Identify which cell holds the provided text, then report its [X, Y] central coordinate. 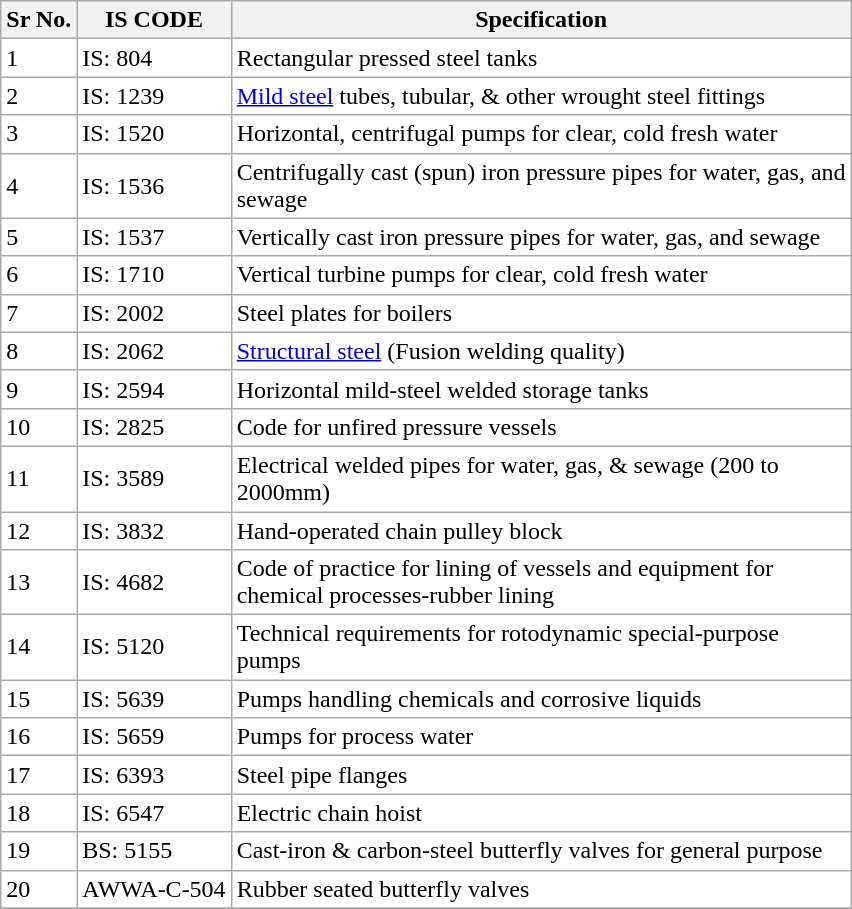
8 [39, 351]
Steel plates for boilers [541, 313]
Electrical welded pipes for water, gas, & sewage (200 to2000mm) [541, 478]
Mild steel tubes, tubular, & other wrought steel fittings [541, 96]
IS: 3832 [154, 531]
IS: 6393 [154, 775]
18 [39, 813]
Vertically cast iron pressure pipes for water, gas, and sewage [541, 237]
Code of practice for lining of vessels and equipment forchemical processes-rubber lining [541, 582]
IS: 4682 [154, 582]
Pumps handling chemicals and corrosive liquids [541, 699]
3 [39, 134]
20 [39, 889]
7 [39, 313]
IS: 1537 [154, 237]
IS: 6547 [154, 813]
IS: 3589 [154, 478]
5 [39, 237]
IS: 2002 [154, 313]
Structural steel (Fusion welding quality) [541, 351]
Specification [541, 20]
6 [39, 275]
IS: 1239 [154, 96]
IS: 804 [154, 58]
12 [39, 531]
16 [39, 737]
AWWA-C-504 [154, 889]
IS: 5659 [154, 737]
Cast-iron & carbon-steel butterfly valves for general purpose [541, 851]
Rubber seated butterfly valves [541, 889]
IS: 5120 [154, 648]
IS: 5639 [154, 699]
Horizontal mild-steel welded storage tanks [541, 389]
Sr No. [39, 20]
11 [39, 478]
Code for unfired pressure vessels [541, 427]
17 [39, 775]
Electric chain hoist [541, 813]
2 [39, 96]
14 [39, 648]
9 [39, 389]
IS: 1520 [154, 134]
4 [39, 186]
Hand-operated chain pulley block [541, 531]
IS: 2594 [154, 389]
IS: 2062 [154, 351]
IS: 1710 [154, 275]
Steel pipe flanges [541, 775]
Centrifugally cast (spun) iron pressure pipes for water, gas, andsewage [541, 186]
Horizontal, centrifugal pumps for clear, cold fresh water [541, 134]
IS: 1536 [154, 186]
15 [39, 699]
IS CODE [154, 20]
10 [39, 427]
Rectangular pressed steel tanks [541, 58]
1 [39, 58]
19 [39, 851]
BS: 5155 [154, 851]
13 [39, 582]
Vertical turbine pumps for clear, cold fresh water [541, 275]
Technical requirements for rotodynamic special-purposepumps [541, 648]
IS: 2825 [154, 427]
Pumps for process water [541, 737]
